Capture the cell that displays the provided text and extract its [X, Y] central coordinate. 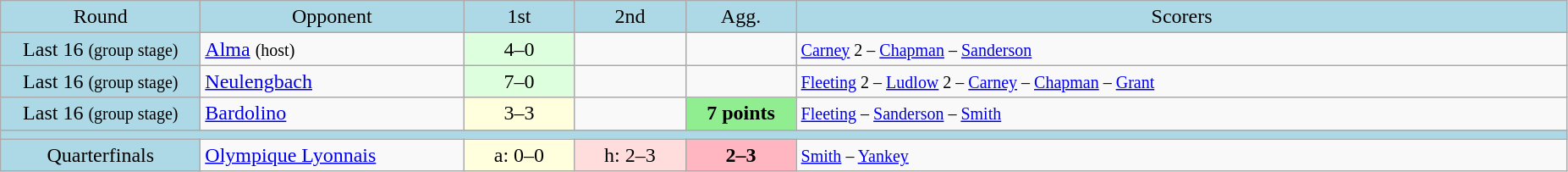
Fleeting – Sanderson – Smith [1181, 114]
Fleeting 2 – Ludlow 2 – Carney – Chapman – Grant [1181, 81]
Alma (host) [332, 49]
a: 0–0 [520, 155]
7 points [741, 114]
Scorers [1181, 17]
2–3 [741, 155]
Opponent [332, 17]
Carney 2 – Chapman – Sanderson [1181, 49]
2nd [630, 17]
Neulengbach [332, 81]
3–3 [520, 114]
Olympique Lyonnais [332, 155]
Smith – Yankey [1181, 155]
Bardolino [332, 114]
Round [101, 17]
Agg. [741, 17]
Quarterfinals [101, 155]
4–0 [520, 49]
1st [520, 17]
h: 2–3 [630, 155]
7–0 [520, 81]
